Detect which cell encompasses the target text, then output its (X, Y) center coordinate. 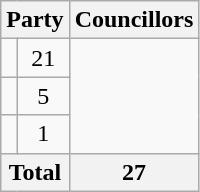
21 (43, 58)
5 (43, 96)
1 (43, 134)
27 (134, 172)
Total (35, 172)
Councillors (134, 20)
Party (35, 20)
